Return (X, Y) of the center of cell containing provided text 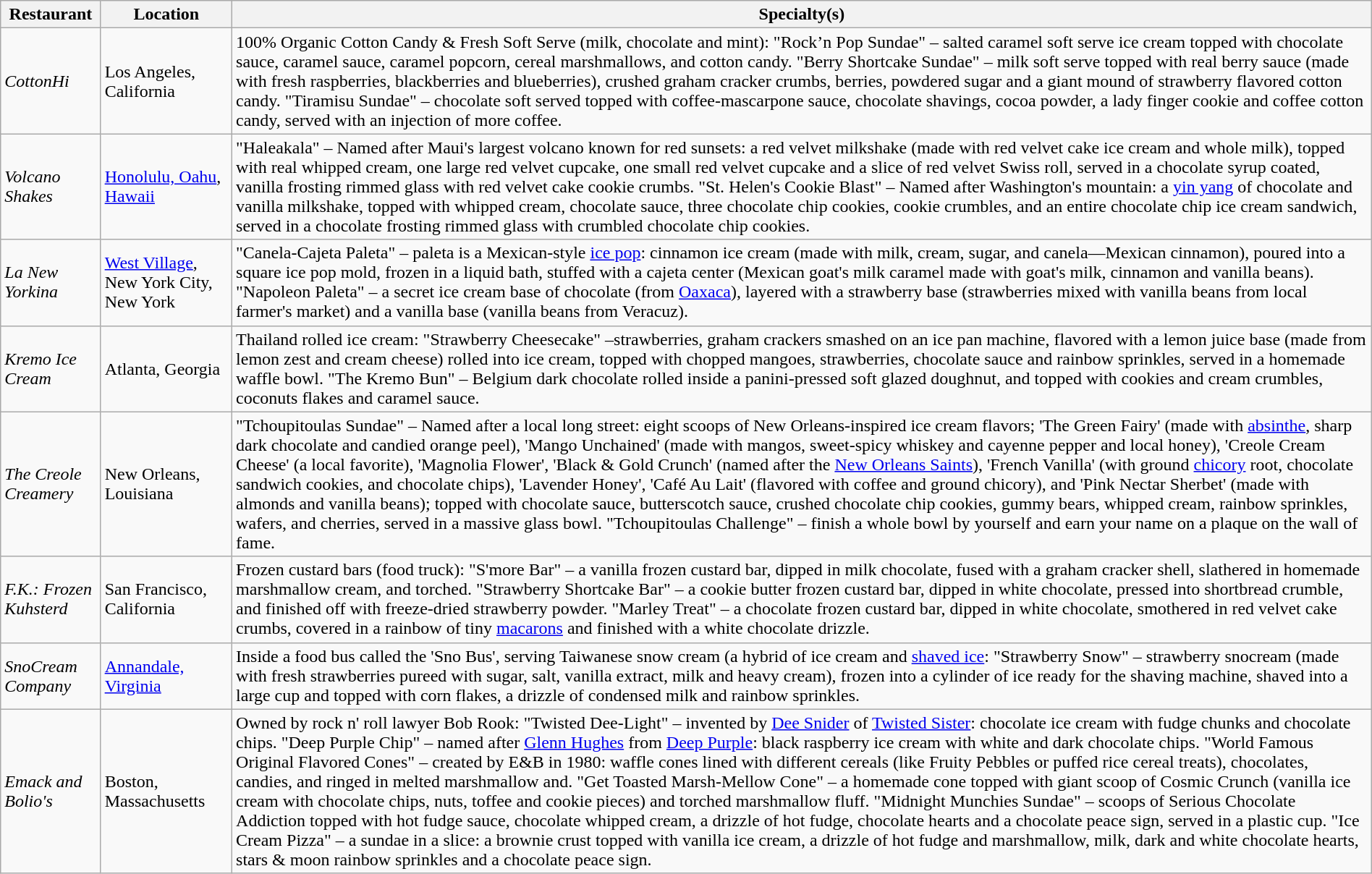
West Village, New York City, New York (166, 282)
Atlanta, Georgia (166, 369)
Honolulu, Oahu, Hawaii (166, 187)
La New Yorkina (51, 282)
Boston, Massachusetts (166, 792)
Emack and Bolio's (51, 792)
CottonHi (51, 81)
Los Angeles, California (166, 81)
Location (166, 14)
Kremo Ice Cream (51, 369)
Restaurant (51, 14)
Annandale, Virginia (166, 676)
Specialty(s) (802, 14)
San Francisco, California (166, 599)
F.K.: Frozen Kuhsterd (51, 599)
New Orleans, Louisiana (166, 484)
Volcano Shakes (51, 187)
The Creole Creamery (51, 484)
SnoCream Company (51, 676)
